Capture the cell that displays the provided text and extract its [x, y] central coordinate. 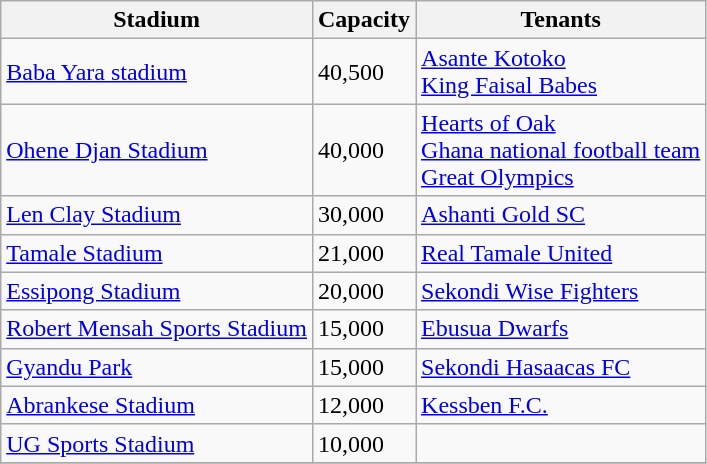
Ohene Djan Stadium [157, 150]
Ashanti Gold SC [561, 215]
Tenants [561, 20]
Abrankese Stadium [157, 405]
Capacity [364, 20]
12,000 [364, 405]
Stadium [157, 20]
Tamale Stadium [157, 253]
Robert Mensah Sports Stadium [157, 329]
Kessben F.C. [561, 405]
UG Sports Stadium [157, 443]
Asante KotokoKing Faisal Babes [561, 72]
30,000 [364, 215]
40,000 [364, 150]
10,000 [364, 443]
Gyandu Park [157, 367]
Sekondi Hasaacas FC [561, 367]
40,500 [364, 72]
Ebusua Dwarfs [561, 329]
Sekondi Wise Fighters [561, 291]
Len Clay Stadium [157, 215]
Essipong Stadium [157, 291]
Baba Yara stadium [157, 72]
20,000 [364, 291]
Hearts of OakGhana national football teamGreat Olympics [561, 150]
Real Tamale United [561, 253]
21,000 [364, 253]
